Scan for the cell matching the given text and deliver its (x, y) coordinate at center. 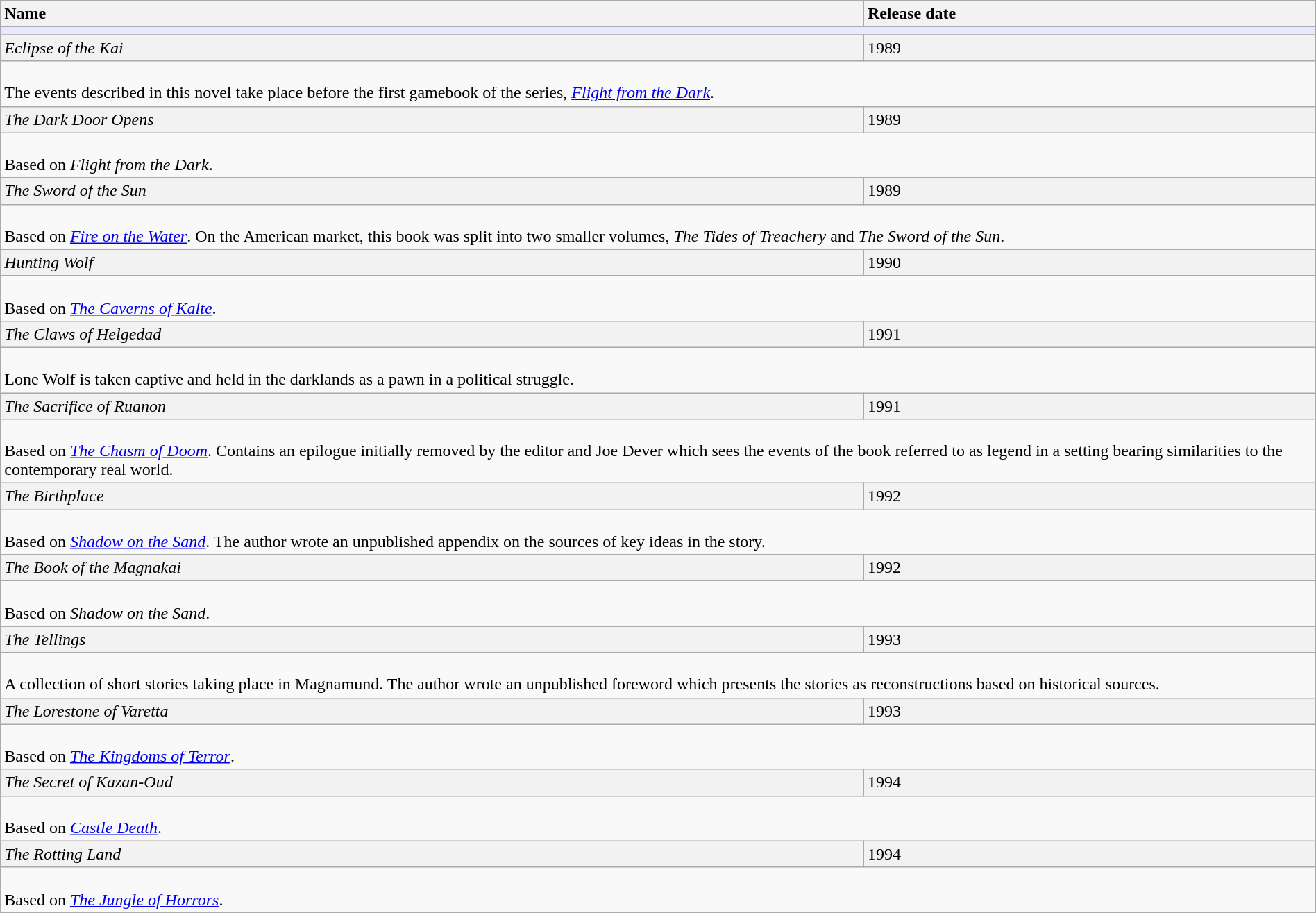
The Tellings (432, 639)
The Sword of the Sun (432, 191)
Based on Shadow on the Sand. The author wrote an unpublished appendix on the sources of key ideas in the story. (658, 532)
The Rotting Land (432, 854)
Based on The Jungle of Horrors. (658, 890)
Based on The Caverns of Kalte. (658, 299)
The Birthplace (432, 496)
The events described in this novel take place before the first gamebook of the series, Flight from the Dark. (658, 83)
Hunting Wolf (432, 262)
Name (432, 14)
Eclipse of the Kai (432, 48)
Based on Fire on the Water. On the American market, this book was split into two smaller volumes, The Tides of Treachery and The Sword of the Sun. (658, 226)
The Lorestone of Varetta (432, 711)
The Secret of Kazan-Oud (432, 782)
Based on The Kingdoms of Terror. (658, 747)
The Book of the Magnakai (432, 568)
1990 (1090, 262)
The Dark Door Opens (432, 119)
Release date (1090, 14)
The Claws of Helgedad (432, 334)
Based on Flight from the Dark. (658, 156)
The Sacrifice of Ruanon (432, 406)
Lone Wolf is taken captive and held in the darklands as a pawn in a political struggle. (658, 369)
Based on Castle Death. (658, 818)
Based on Shadow on the Sand. (658, 604)
